Capture the cell that displays the provided text and extract its (X, Y) central coordinate. 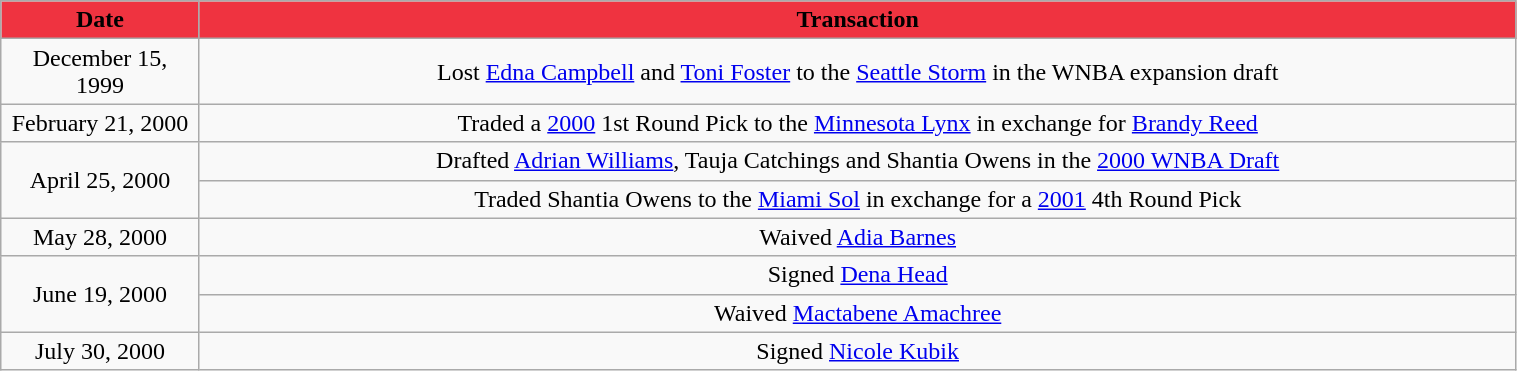
Waived Mactabene Amachree (858, 313)
Signed Dena Head (858, 275)
February 21, 2000 (100, 123)
Traded Shantia Owens to the Miami Sol in exchange for a 2001 4th Round Pick (858, 199)
Date (100, 20)
June 19, 2000 (100, 294)
Drafted Adrian Williams, Tauja Catchings and Shantia Owens in the 2000 WNBA Draft (858, 161)
July 30, 2000 (100, 351)
Traded a 2000 1st Round Pick to the Minnesota Lynx in exchange for Brandy Reed (858, 123)
Waived Adia Barnes (858, 237)
Lost Edna Campbell and Toni Foster to the Seattle Storm in the WNBA expansion draft (858, 72)
Signed Nicole Kubik (858, 351)
December 15, 1999 (100, 72)
April 25, 2000 (100, 180)
Transaction (858, 20)
May 28, 2000 (100, 237)
